Determine the [X, Y] coordinate at the center of the cell enclosing the given text.  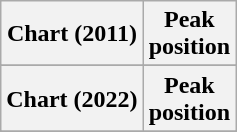
Chart (2022) [72, 98]
Chart (2011) [72, 34]
